Pinpoint the cell where the given text exists, returning its (X, Y) midpoint coordinate. 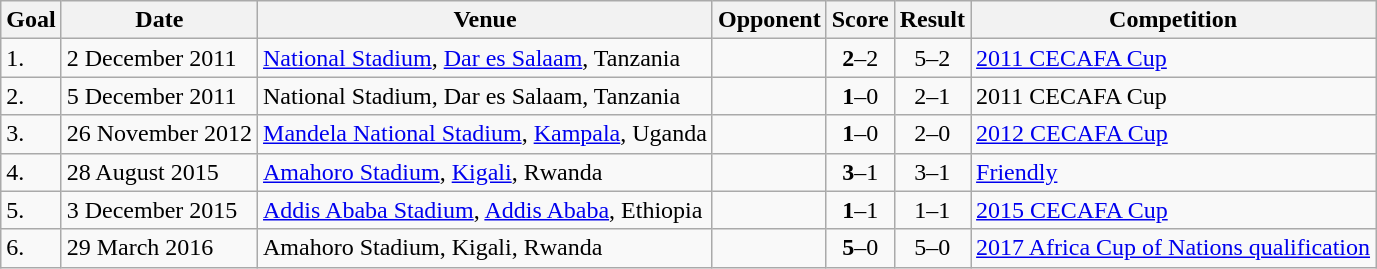
6. (31, 248)
26 November 2012 (159, 134)
Result (932, 20)
5. (31, 210)
Goal (31, 20)
5 December 2011 (159, 96)
2–0 (932, 134)
2 December 2011 (159, 58)
4. (31, 172)
Date (159, 20)
2017 Africa Cup of Nations qualification (1174, 248)
Mandela National Stadium, Kampala, Uganda (486, 134)
3. (31, 134)
Competition (1174, 20)
Addis Ababa Stadium, Addis Ababa, Ethiopia (486, 210)
3 December 2015 (159, 210)
28 August 2015 (159, 172)
2012 CECAFA Cup (1174, 134)
Score (860, 20)
2–1 (932, 96)
2015 CECAFA Cup (1174, 210)
Venue (486, 20)
29 March 2016 (159, 248)
Opponent (769, 20)
2–2 (860, 58)
1. (31, 58)
2. (31, 96)
Friendly (1174, 172)
5–2 (932, 58)
